Extract the [x, y] coordinate from the center of the cell holding the provided text.  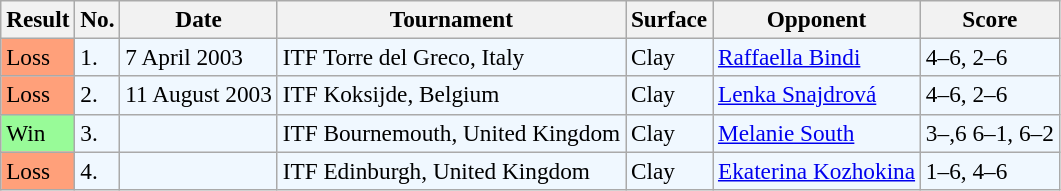
2. [98, 95]
Raffaella Bindi [817, 57]
Opponent [817, 19]
ITF Edinburgh, United Kingdom [451, 170]
4. [98, 170]
Tournament [451, 19]
ITF Koksijde, Belgium [451, 95]
Lenka Snajdrová [817, 95]
Score [990, 19]
Result [38, 19]
Melanie South [817, 133]
3. [98, 133]
Win [38, 133]
7 April 2003 [198, 57]
1–6, 4–6 [990, 170]
ITF Bournemouth, United Kingdom [451, 133]
Ekaterina Kozhokina [817, 170]
No. [98, 19]
Date [198, 19]
ITF Torre del Greco, Italy [451, 57]
Surface [670, 19]
3–,6 6–1, 6–2 [990, 133]
1. [98, 57]
11 August 2003 [198, 95]
